For the text-containing cell, return its midpoint in [x, y] coordinate format. 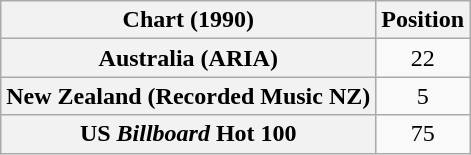
75 [423, 134]
Position [423, 20]
US Billboard Hot 100 [188, 134]
Chart (1990) [188, 20]
New Zealand (Recorded Music NZ) [188, 96]
5 [423, 96]
Australia (ARIA) [188, 58]
22 [423, 58]
